Capture the cell that displays the provided text and extract its [X, Y] central coordinate. 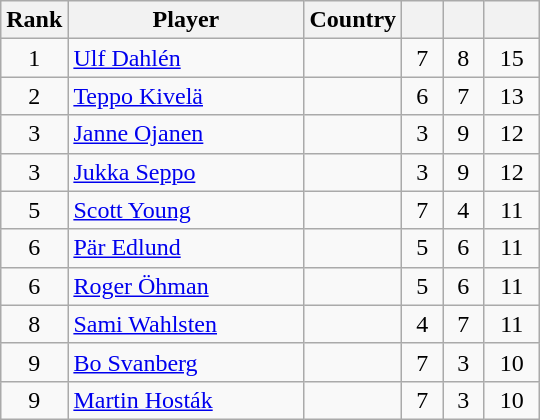
Teppo Kivelä [186, 96]
Rank [34, 20]
Roger Öhman [186, 286]
Janne Ojanen [186, 134]
Ulf Dahlén [186, 58]
2 [34, 96]
Pär Edlund [186, 248]
15 [512, 58]
Sami Wahlsten [186, 324]
Bo Svanberg [186, 362]
1 [34, 58]
Martin Hosták [186, 400]
13 [512, 96]
Country [353, 20]
Scott Young [186, 210]
Jukka Seppo [186, 172]
Player [186, 20]
